Locate the cell with the specified text and output its (X, Y) center coordinate. 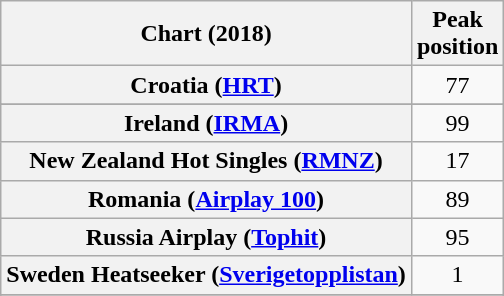
1 (457, 275)
Romania (Airplay 100) (206, 199)
95 (457, 237)
17 (457, 161)
Chart (2018) (206, 34)
77 (457, 85)
89 (457, 199)
Peak position (457, 34)
New Zealand Hot Singles (RMNZ) (206, 161)
Russia Airplay (Tophit) (206, 237)
Ireland (IRMA) (206, 123)
99 (457, 123)
Croatia (HRT) (206, 85)
Sweden Heatseeker (Sverigetopplistan) (206, 275)
